Return the (X, Y) coordinate for the center point of the cell that contains the specified text.  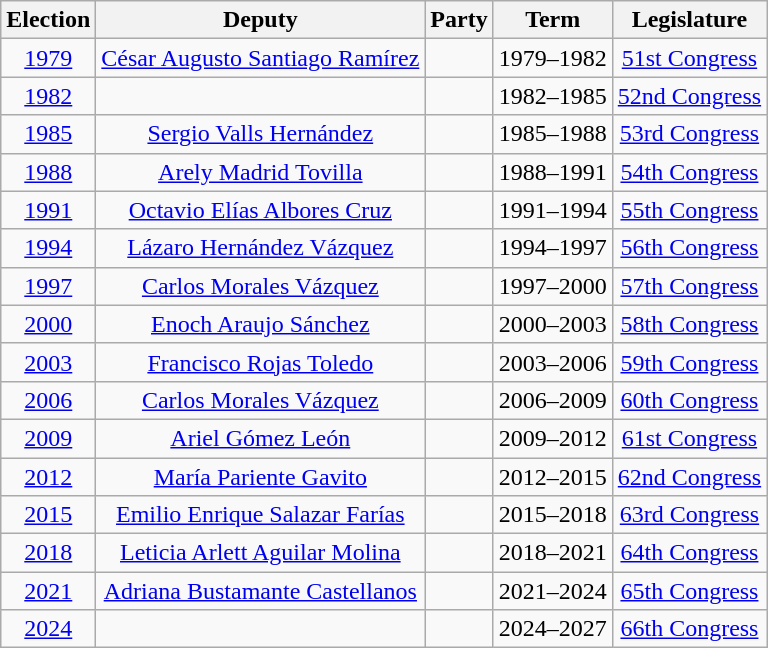
64th Congress (689, 553)
60th Congress (689, 400)
Sergio Valls Hernández (260, 134)
Election (48, 20)
66th Congress (689, 629)
1979–1982 (552, 58)
1997 (48, 286)
Term (552, 20)
2018 (48, 553)
2000 (48, 324)
1994–1997 (552, 248)
2021 (48, 591)
2024–2027 (552, 629)
51st Congress (689, 58)
2012 (48, 477)
61st Congress (689, 438)
Octavio Elías Albores Cruz (260, 210)
Ariel Gómez León (260, 438)
1991–1994 (552, 210)
Party (459, 20)
54th Congress (689, 172)
2024 (48, 629)
1994 (48, 248)
César Augusto Santiago Ramírez (260, 58)
Adriana Bustamante Castellanos (260, 591)
1982–1985 (552, 96)
2015–2018 (552, 515)
2009–2012 (552, 438)
56th Congress (689, 248)
2006 (48, 400)
2018–2021 (552, 553)
1985–1988 (552, 134)
Enoch Araujo Sánchez (260, 324)
2003 (48, 362)
1988 (48, 172)
María Pariente Gavito (260, 477)
2012–2015 (552, 477)
Arely Madrid Tovilla (260, 172)
Deputy (260, 20)
2009 (48, 438)
1979 (48, 58)
57th Congress (689, 286)
2015 (48, 515)
Lázaro Hernández Vázquez (260, 248)
63rd Congress (689, 515)
2021–2024 (552, 591)
65th Congress (689, 591)
2003–2006 (552, 362)
1997–2000 (552, 286)
1991 (48, 210)
1982 (48, 96)
58th Congress (689, 324)
62nd Congress (689, 477)
1985 (48, 134)
2006–2009 (552, 400)
Legislature (689, 20)
Emilio Enrique Salazar Farías (260, 515)
55th Congress (689, 210)
2000–2003 (552, 324)
59th Congress (689, 362)
1988–1991 (552, 172)
53rd Congress (689, 134)
Francisco Rojas Toledo (260, 362)
Leticia Arlett Aguilar Molina (260, 553)
52nd Congress (689, 96)
